Search for the cell housing the specified text and yield its [x, y] center coordinate. 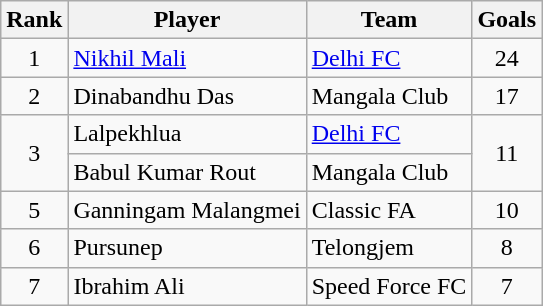
2 [34, 96]
Dinabandhu Das [187, 96]
Pursunep [187, 248]
10 [507, 210]
5 [34, 210]
Lalpekhlua [187, 134]
3 [34, 153]
Classic FA [389, 210]
6 [34, 248]
24 [507, 58]
Team [389, 20]
Rank [34, 20]
17 [507, 96]
Babul Kumar Rout [187, 172]
1 [34, 58]
Ibrahim Ali [187, 286]
Ganningam Malangmei [187, 210]
8 [507, 248]
Player [187, 20]
11 [507, 153]
Nikhil Mali [187, 58]
Telongjem [389, 248]
Goals [507, 20]
Speed Force FC [389, 286]
